From the cell containing the given text, extract its center point as [X, Y] coordinate. 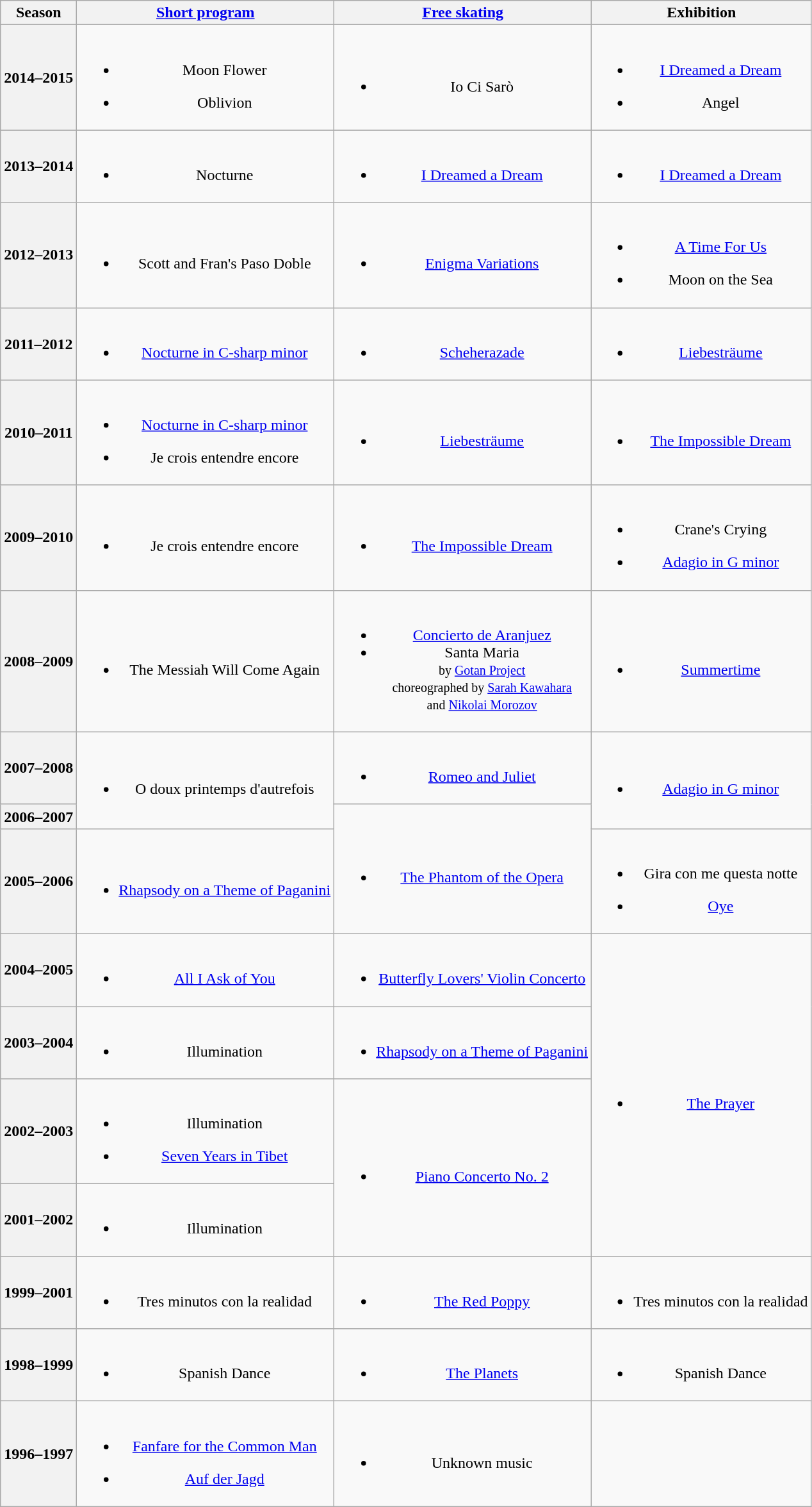
2013–2014 [38, 167]
Je crois entendre encore [206, 538]
Piano Concerto No. 2 [463, 1167]
2005–2006 [38, 881]
Nocturne in C-sharp minor [206, 343]
Gira con me questa notteOye [702, 881]
Crane's Crying Adagio in G minor [702, 538]
Enigma Variations [463, 255]
1996–1997 [38, 1454]
Free skating [463, 13]
Unknown music [463, 1454]
2011–2012 [38, 343]
The Messiah Will Come Again [206, 661]
Nocturne [206, 167]
Butterfly Lovers' Violin Concerto [463, 970]
O doux printemps d'autrefois [206, 780]
Exhibition [702, 13]
Adagio in G minor [702, 780]
Io Ci Sarò [463, 78]
2008–2009 [38, 661]
Nocturne in C-sharp minor Je crois entendre encore [206, 432]
Moon FlowerOblivion [206, 78]
2012–2013 [38, 255]
Concierto de Aranjuez Santa Maria by Gotan Project choreographed by Sarah Kawahara and Nikolai Morozov [463, 661]
The Planets [463, 1365]
1998–1999 [38, 1365]
2001–2002 [38, 1220]
All I Ask of You [206, 970]
2002–2003 [38, 1132]
1999–2001 [38, 1293]
2009–2010 [38, 538]
Romeo and Juliet [463, 768]
A Time For UsMoon on the Sea [702, 255]
The Phantom of the Opera [463, 869]
Short program [206, 13]
Summertime [702, 661]
2014–2015 [38, 78]
2007–2008 [38, 768]
Fanfare for the Common Man Auf der Jagd [206, 1454]
The Red Poppy [463, 1293]
IlluminationSeven Years in Tibet [206, 1132]
2004–2005 [38, 970]
I Dreamed a DreamAngel [702, 78]
Scheherazade [463, 343]
2010–2011 [38, 432]
2006–2007 [38, 816]
2003–2004 [38, 1042]
Scott and Fran's Paso Doble [206, 255]
The Prayer [702, 1094]
Season [38, 13]
